Provide the [X, Y] coordinate of the cell's center where the given text is located.  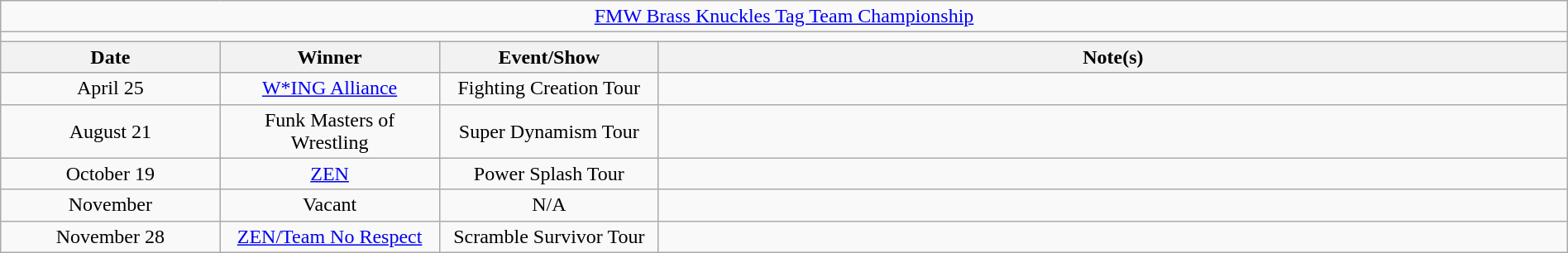
N/A [549, 205]
August 21 [111, 131]
Vacant [329, 205]
Fighting Creation Tour [549, 88]
W*ING Alliance [329, 88]
April 25 [111, 88]
Super Dynamism Tour [549, 131]
Note(s) [1113, 57]
Scramble Survivor Tour [549, 236]
November 28 [111, 236]
Power Splash Tour [549, 174]
Funk Masters of Wrestling [329, 131]
November [111, 205]
Winner [329, 57]
Event/Show [549, 57]
ZEN/Team No Respect [329, 236]
Date [111, 57]
FMW Brass Knuckles Tag Team Championship [784, 17]
October 19 [111, 174]
ZEN [329, 174]
